Identify which cell holds the provided text, then report its [x, y] central coordinate. 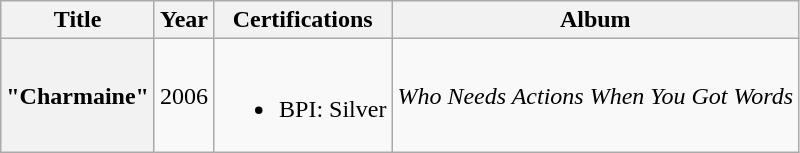
BPI: Silver [303, 96]
Certifications [303, 20]
2006 [184, 96]
"Charmaine" [78, 96]
Album [596, 20]
Who Needs Actions When You Got Words [596, 96]
Title [78, 20]
Year [184, 20]
